From the cell containing the given text, extract its center point as [X, Y] coordinate. 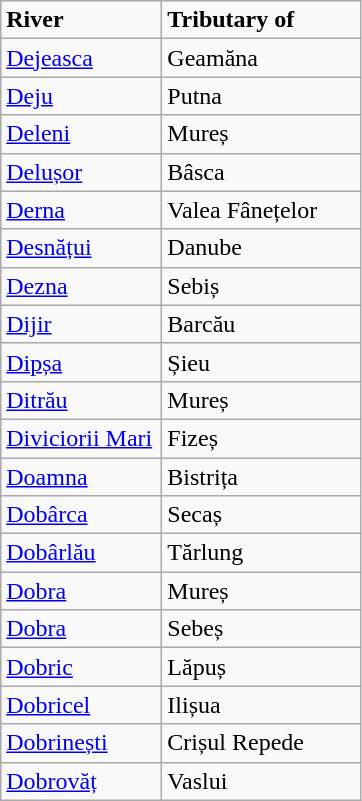
Dipșa [82, 362]
Dobrovăț [82, 781]
Dobric [82, 667]
Deleni [82, 134]
Deju [82, 96]
Dobârlău [82, 553]
Putna [262, 96]
Barcău [262, 324]
Crișul Repede [262, 743]
Tărlung [262, 553]
Lăpuș [262, 667]
Dijir [82, 324]
Delușor [82, 172]
Vaslui [262, 781]
Doamna [82, 477]
Tributary of [262, 20]
Dobrinești [82, 743]
Dobârca [82, 515]
Danube [262, 248]
Derna [82, 210]
Diviciorii Mari [82, 438]
Secaș [262, 515]
Șieu [262, 362]
Geamăna [262, 58]
Dejeasca [82, 58]
Fizeș [262, 438]
Sebiș [262, 286]
Sebeș [262, 629]
Ditrău [82, 400]
Valea Fânețelor [262, 210]
River [82, 20]
Ilișua [262, 705]
Bâsca [262, 172]
Dezna [82, 286]
Desnățui [82, 248]
Dobricel [82, 705]
Bistrița [262, 477]
